Determine the [x, y] coordinate at the center of the cell enclosing the given text.  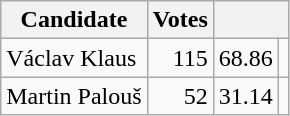
31.14 [246, 96]
Václav Klaus [74, 58]
Votes [180, 20]
Candidate [74, 20]
52 [180, 96]
Martin Palouš [74, 96]
115 [180, 58]
68.86 [246, 58]
